Detect which cell encompasses the target text, then output its [X, Y] center coordinate. 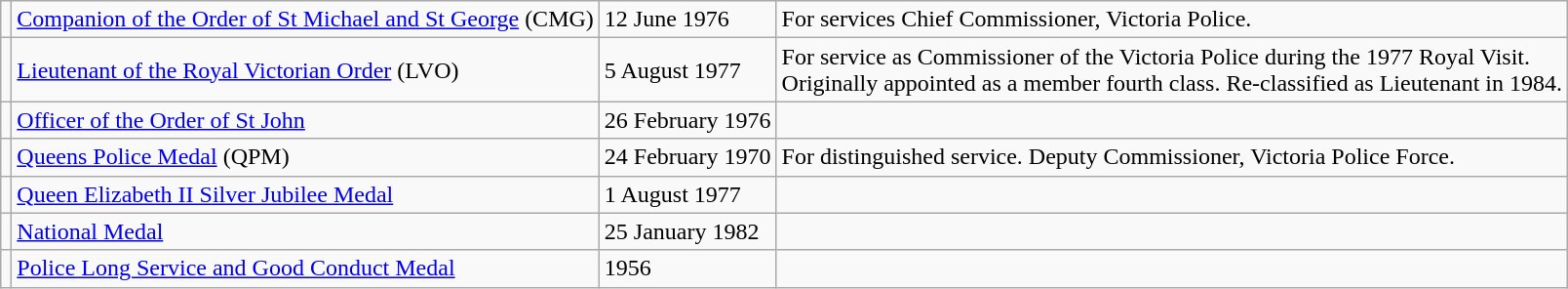
12 June 1976 [687, 20]
1 August 1977 [687, 194]
Police Long Service and Good Conduct Medal [306, 268]
1956 [687, 268]
National Medal [306, 231]
24 February 1970 [687, 157]
Lieutenant of the Royal Victorian Order (LVO) [306, 70]
For services Chief Commissioner, Victoria Police. [1172, 20]
Queens Police Medal (QPM) [306, 157]
Companion of the Order of St Michael and St George (CMG) [306, 20]
25 January 1982 [687, 231]
5 August 1977 [687, 70]
Officer of the Order of St John [306, 120]
For distinguished service. Deputy Commissioner, Victoria Police Force. [1172, 157]
Queen Elizabeth II Silver Jubilee Medal [306, 194]
26 February 1976 [687, 120]
